For the text-containing cell, return its midpoint in [X, Y] coordinate format. 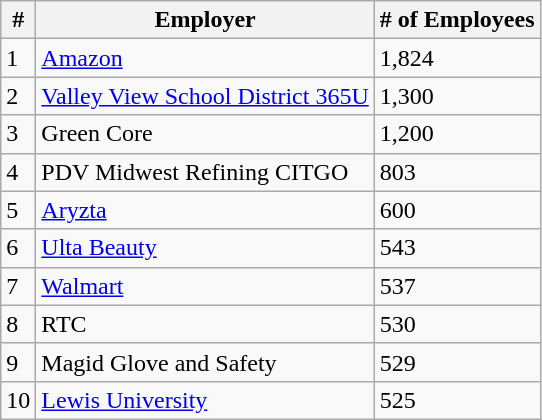
9 [18, 362]
Walmart [205, 286]
Lewis University [205, 400]
Aryzta [205, 210]
530 [457, 324]
10 [18, 400]
Employer [205, 20]
# [18, 20]
Ulta Beauty [205, 248]
529 [457, 362]
1,200 [457, 134]
7 [18, 286]
2 [18, 96]
1,300 [457, 96]
6 [18, 248]
5 [18, 210]
525 [457, 400]
# of Employees [457, 20]
Magid Glove and Safety [205, 362]
600 [457, 210]
803 [457, 172]
1 [18, 58]
537 [457, 286]
RTC [205, 324]
4 [18, 172]
1,824 [457, 58]
8 [18, 324]
Amazon [205, 58]
Valley View School District 365U [205, 96]
543 [457, 248]
Green Core [205, 134]
3 [18, 134]
PDV Midwest Refining CITGO [205, 172]
